Pinpoint the cell where the given text exists, returning its [x, y] midpoint coordinate. 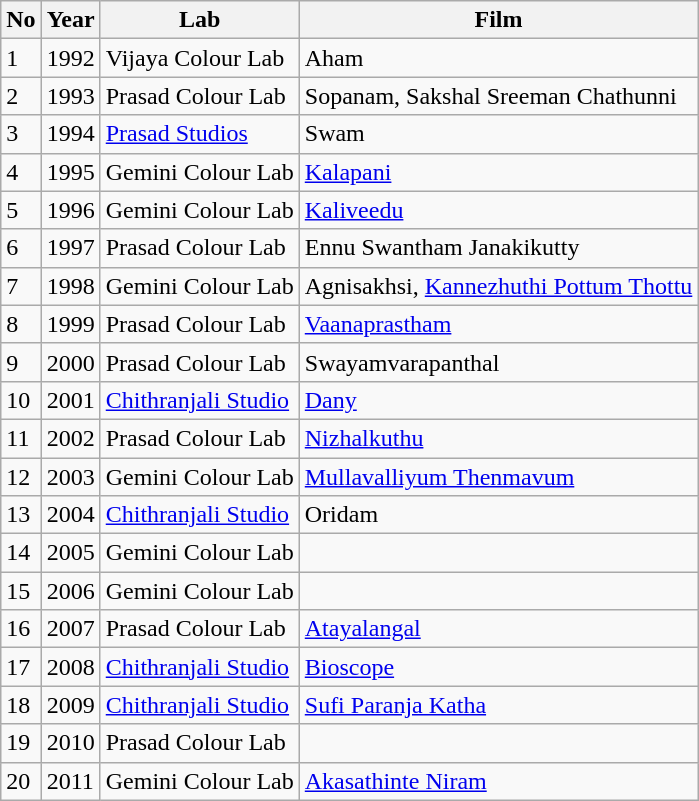
Bioscope [498, 667]
2009 [70, 705]
19 [21, 743]
20 [21, 781]
Year [70, 20]
Prasad Studios [200, 134]
18 [21, 705]
2001 [70, 400]
1998 [70, 286]
9 [21, 362]
Vaanaprastham [498, 324]
16 [21, 629]
Oridam [498, 515]
Vijaya Colour Lab [200, 58]
2011 [70, 781]
Agnisakhsi, Kannezhuthi Pottum Thottu [498, 286]
Ennu Swantham Janakikutty [498, 248]
No [21, 20]
14 [21, 553]
13 [21, 515]
2010 [70, 743]
2000 [70, 362]
1993 [70, 96]
1994 [70, 134]
8 [21, 324]
12 [21, 477]
5 [21, 210]
4 [21, 172]
Lab [200, 20]
2003 [70, 477]
2005 [70, 553]
6 [21, 248]
2002 [70, 438]
Mullavalliyum Thenmavum [498, 477]
7 [21, 286]
Dany [498, 400]
Atayalangal [498, 629]
Sopanam, Sakshal Sreeman Chathunni [498, 96]
15 [21, 591]
2004 [70, 515]
Nizhalkuthu [498, 438]
1992 [70, 58]
2008 [70, 667]
1995 [70, 172]
Aham [498, 58]
10 [21, 400]
Swayamvarapanthal [498, 362]
1996 [70, 210]
Film [498, 20]
2006 [70, 591]
1 [21, 58]
3 [21, 134]
Swam [498, 134]
2 [21, 96]
Kalapani [498, 172]
11 [21, 438]
1999 [70, 324]
1997 [70, 248]
2007 [70, 629]
Akasathinte Niram [498, 781]
Kaliveedu [498, 210]
17 [21, 667]
Sufi Paranja Katha [498, 705]
